Find where the given text appears and provide that cell's center as (X, Y) coordinate. 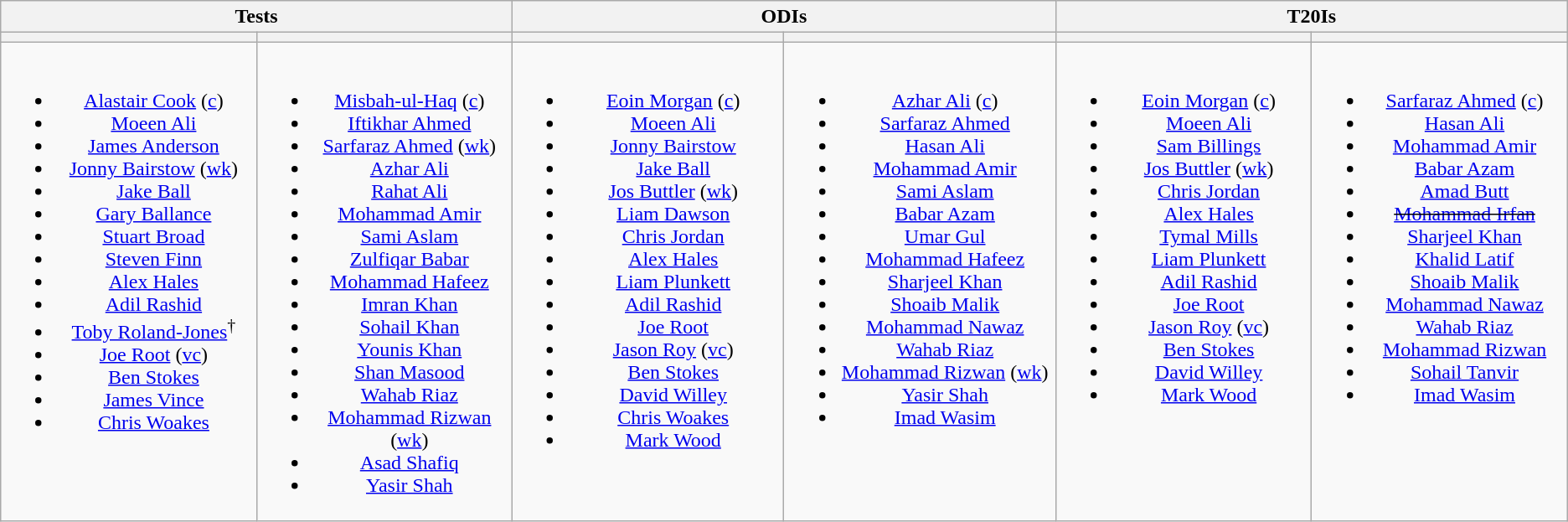
T20Is (1312, 17)
Tests (256, 17)
ODIs (784, 17)
